Identify which cell holds the provided text, then report its [x, y] central coordinate. 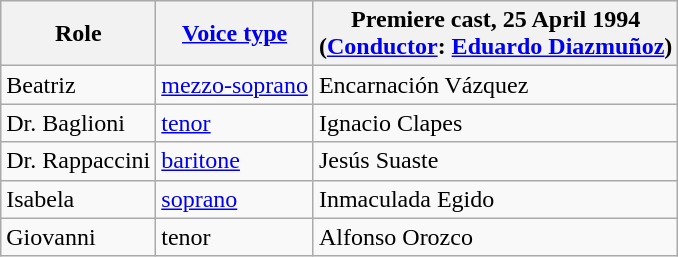
Dr. Baglioni [78, 123]
Voice type [235, 34]
Giovanni [78, 237]
Encarnación Vázquez [495, 85]
Inmaculada Egido [495, 199]
Ignacio Clapes [495, 123]
Role [78, 34]
baritone [235, 161]
Isabela [78, 199]
mezzo-soprano [235, 85]
Beatriz [78, 85]
soprano [235, 199]
Dr. Rappaccini [78, 161]
Premiere cast, 25 April 1994(Conductor: Eduardo Diazmuñoz) [495, 34]
Jesús Suaste [495, 161]
Alfonso Orozco [495, 237]
